From the cell containing the given text, extract its center point as (X, Y) coordinate. 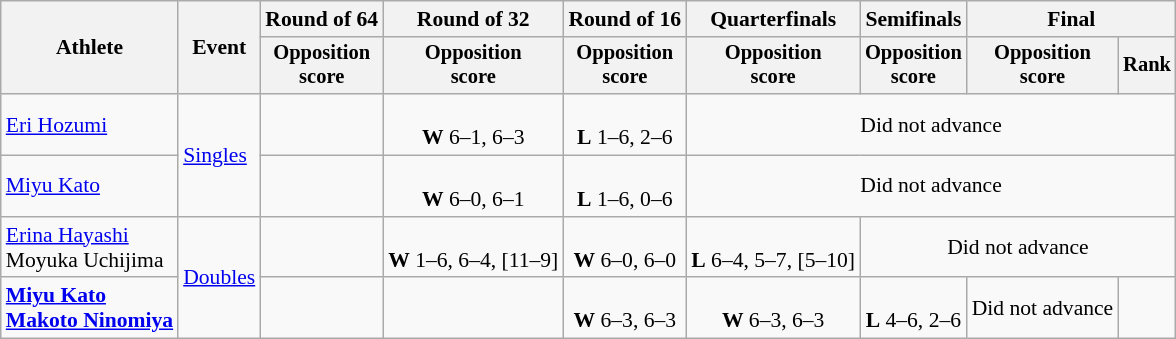
Rank (1147, 66)
Eri Hozumi (90, 124)
Round of 16 (624, 19)
Quarterfinals (773, 19)
L 4–6, 2–6 (914, 308)
Semifinals (914, 19)
Final (1072, 19)
L 1–6, 2–6 (624, 124)
Singles (219, 155)
Miyu KatoMakoto Ninomiya (90, 308)
Round of 32 (473, 19)
Doubles (219, 278)
W 6–0, 6–0 (624, 248)
L 6–4, 5–7, [5–10] (773, 248)
Round of 64 (322, 19)
Athlete (90, 48)
Event (219, 48)
Erina HayashiMoyuka Uchijima (90, 248)
W 1–6, 6–4, [11–9] (473, 248)
W 6–0, 6–1 (473, 186)
Miyu Kato (90, 186)
L 1–6, 0–6 (624, 186)
W 6–1, 6–3 (473, 124)
